Identify which cell holds the provided text, then report its (x, y) central coordinate. 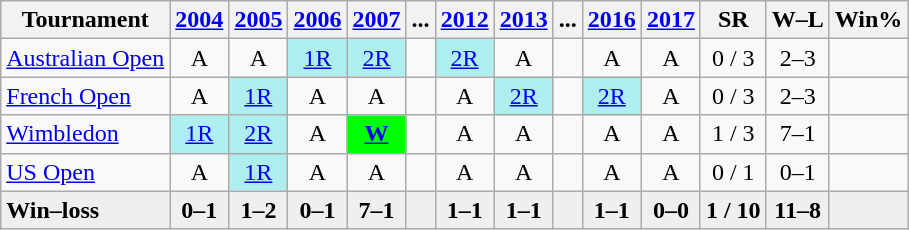
2016 (612, 20)
French Open (86, 96)
0–0 (670, 210)
W–L (798, 20)
2007 (376, 20)
Australian Open (86, 58)
2005 (258, 20)
2004 (200, 20)
Win–loss (86, 210)
2012 (464, 20)
0 / 1 (733, 172)
SR (733, 20)
Wimbledon (86, 134)
2006 (318, 20)
2013 (524, 20)
1 / 3 (733, 134)
11–8 (798, 210)
1–2 (258, 210)
2017 (670, 20)
W (376, 134)
Win% (868, 20)
1 / 10 (733, 210)
Tournament (86, 20)
US Open (86, 172)
